Provide the (X, Y) coordinate of the cell's center where the given text is located.  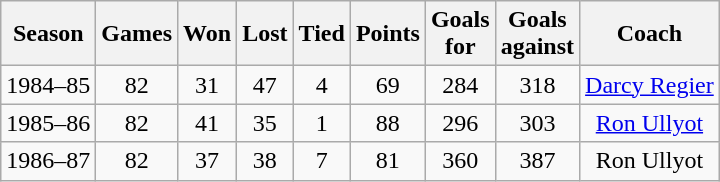
88 (388, 123)
318 (537, 85)
38 (265, 161)
Tied (322, 34)
81 (388, 161)
31 (208, 85)
35 (265, 123)
387 (537, 161)
284 (460, 85)
47 (265, 85)
Goalsfor (460, 34)
Season (48, 34)
1986–87 (48, 161)
1 (322, 123)
Goalsagainst (537, 34)
Coach (650, 34)
Won (208, 34)
360 (460, 161)
Points (388, 34)
7 (322, 161)
69 (388, 85)
296 (460, 123)
303 (537, 123)
1984–85 (48, 85)
1985–86 (48, 123)
41 (208, 123)
37 (208, 161)
Games (137, 34)
4 (322, 85)
Darcy Regier (650, 85)
Lost (265, 34)
